Scan for the cell matching the given text and deliver its [x, y] coordinate at center. 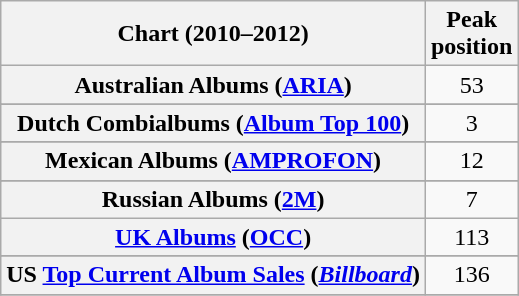
Dutch Combialbums (Album Top 100) [214, 123]
Australian Albums (ARIA) [214, 85]
12 [471, 161]
136 [471, 275]
3 [471, 123]
7 [471, 199]
Peakposition [471, 34]
Russian Albums (2M) [214, 199]
Chart (2010–2012) [214, 34]
Mexican Albums (AMPROFON) [214, 161]
UK Albums (OCC) [214, 237]
53 [471, 85]
113 [471, 237]
US Top Current Album Sales (Billboard) [214, 275]
